Return the [x, y] coordinate for the center point of the cell that contains the specified text.  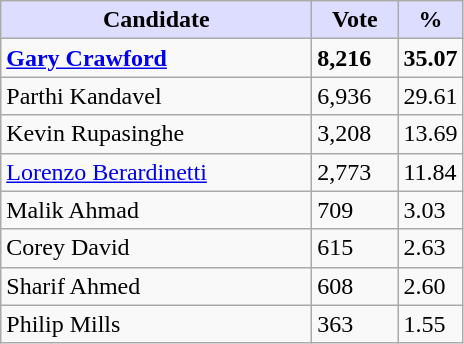
2.60 [430, 286]
608 [355, 286]
615 [355, 248]
Gary Crawford [156, 58]
Parthi Kandavel [156, 96]
3.03 [430, 210]
2.63 [430, 248]
Candidate [156, 20]
1.55 [430, 324]
709 [355, 210]
11.84 [430, 172]
29.61 [430, 96]
Lorenzo Berardinetti [156, 172]
13.69 [430, 134]
Vote [355, 20]
Sharif Ahmed [156, 286]
6,936 [355, 96]
Malik Ahmad [156, 210]
Kevin Rupasinghe [156, 134]
3,208 [355, 134]
Philip Mills [156, 324]
8,216 [355, 58]
35.07 [430, 58]
Corey David [156, 248]
2,773 [355, 172]
363 [355, 324]
% [430, 20]
